Provide the [x, y] coordinate of the cell's center where the given text is located.  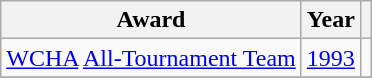
Award [152, 20]
Year [330, 20]
1993 [330, 58]
WCHA All-Tournament Team [152, 58]
